Locate the cell with the specified text and output its [X, Y] center coordinate. 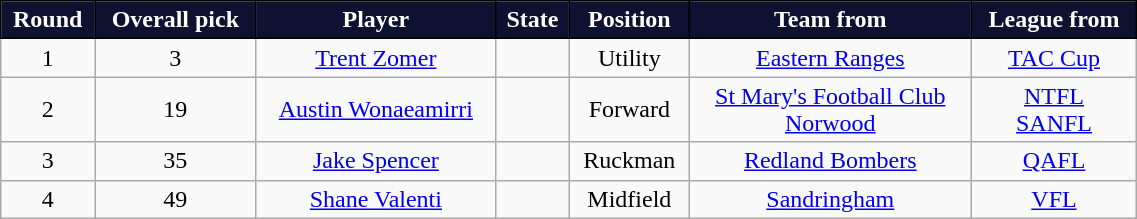
Shane Valenti [376, 199]
35 [176, 161]
49 [176, 199]
Forward [629, 110]
Redland Bombers [830, 161]
State [533, 20]
Team from [830, 20]
QAFL [1054, 161]
NTFLSANFL [1054, 110]
Jake Spencer [376, 161]
Eastern Ranges [830, 58]
Position [629, 20]
Ruckman [629, 161]
St Mary's Football ClubNorwood [830, 110]
Utility [629, 58]
4 [48, 199]
Sandringham [830, 199]
2 [48, 110]
League from [1054, 20]
Austin Wonaeamirri [376, 110]
Trent Zomer [376, 58]
TAC Cup [1054, 58]
Overall pick [176, 20]
Player [376, 20]
1 [48, 58]
VFL [1054, 199]
Round [48, 20]
Midfield [629, 199]
19 [176, 110]
